Scan for the cell matching the given text and deliver its [x, y] coordinate at center. 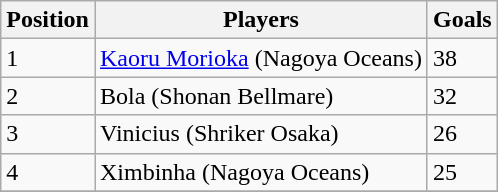
Bola (Shonan Bellmare) [260, 96]
26 [462, 134]
3 [48, 134]
4 [48, 172]
Kaoru Morioka (Nagoya Oceans) [260, 58]
Position [48, 20]
38 [462, 58]
Goals [462, 20]
Vinicius (Shriker Osaka) [260, 134]
Ximbinha (Nagoya Oceans) [260, 172]
25 [462, 172]
2 [48, 96]
Players [260, 20]
32 [462, 96]
1 [48, 58]
